Return the [x, y] coordinate for the center point of the cell that contains the specified text.  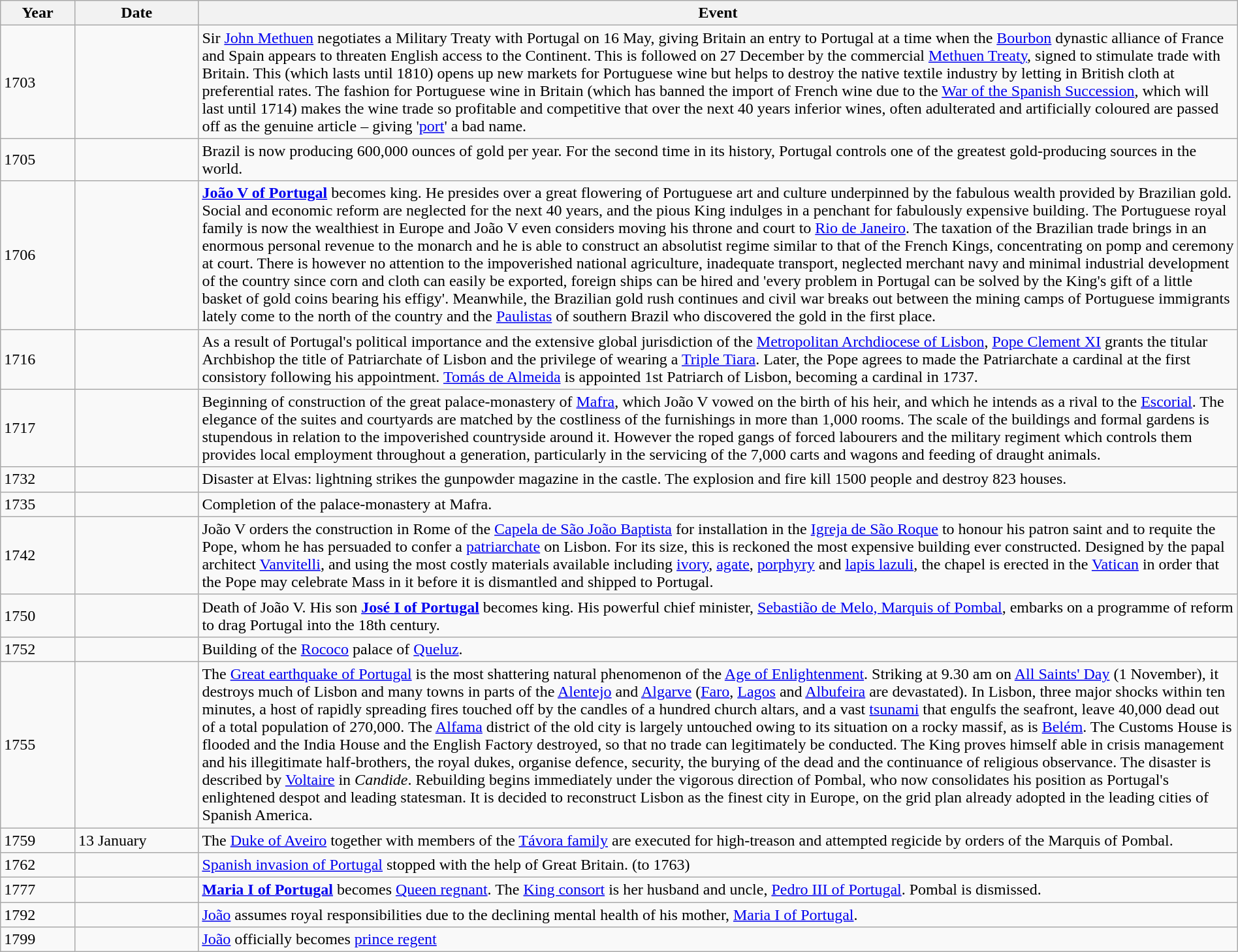
1777 [38, 890]
1717 [38, 428]
Building of the Rococo palace of Queluz. [718, 649]
1750 [38, 615]
1792 [38, 915]
João assumes royal responsibilities due to the declining mental health of his mother, Maria I of Portugal. [718, 915]
1752 [38, 649]
1705 [38, 159]
1799 [38, 940]
13 January [136, 840]
Date [136, 13]
Disaster at Elvas: lightning strikes the gunpowder magazine in the castle. The explosion and fire kill 1500 people and destroy 823 houses. [718, 479]
Spanish invasion of Portugal stopped with the help of Great Britain. (to 1763) [718, 865]
1742 [38, 555]
Completion of the palace-monastery at Mafra. [718, 504]
Maria I of Portugal becomes Queen regnant. The King consort is her husband and uncle, Pedro III of Portugal. Pombal is dismissed. [718, 890]
Event [718, 13]
1703 [38, 82]
João officially becomes prince regent [718, 940]
1762 [38, 865]
1755 [38, 744]
1732 [38, 479]
Year [38, 13]
1759 [38, 840]
1716 [38, 359]
1735 [38, 504]
1706 [38, 255]
